Locate the cell with the specified text and output its (x, y) center coordinate. 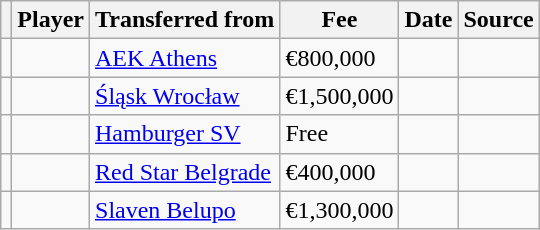
€1,500,000 (340, 96)
Slaven Belupo (185, 210)
Transferred from (185, 20)
Source (498, 20)
AEK Athens (185, 58)
€400,000 (340, 172)
Red Star Belgrade (185, 172)
Hamburger SV (185, 134)
Fee (340, 20)
Date (428, 20)
€800,000 (340, 58)
Free (340, 134)
Player (51, 20)
€1,300,000 (340, 210)
Śląsk Wrocław (185, 96)
